Extract the [x, y] coordinate from the center of the cell holding the provided text.  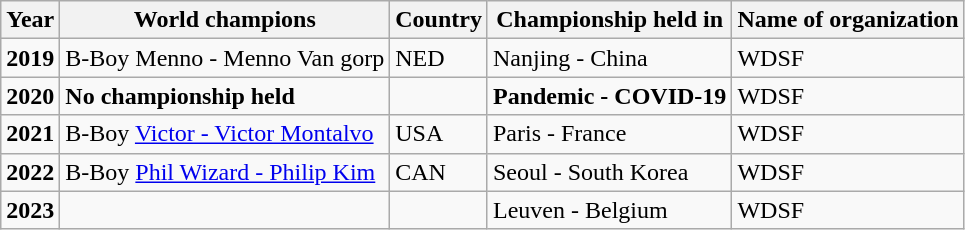
Pandemic - COVID-19 [609, 96]
Name of organization [848, 20]
CAN [439, 172]
NED [439, 58]
Year [30, 20]
Nanjing - China [609, 58]
2019 [30, 58]
USA [439, 134]
Seoul - South Korea [609, 172]
2023 [30, 210]
Paris - France [609, 134]
B-Boy Phil Wizard - Philip Kim [225, 172]
Country [439, 20]
2022 [30, 172]
No championship held [225, 96]
B-Boy Menno - Menno Van gorp [225, 58]
2020 [30, 96]
World champions [225, 20]
Leuven - Belgium [609, 210]
2021 [30, 134]
B-Boy Victor - Victor Montalvo [225, 134]
Championship held in [609, 20]
